Identify which cell holds the provided text, then report its (X, Y) central coordinate. 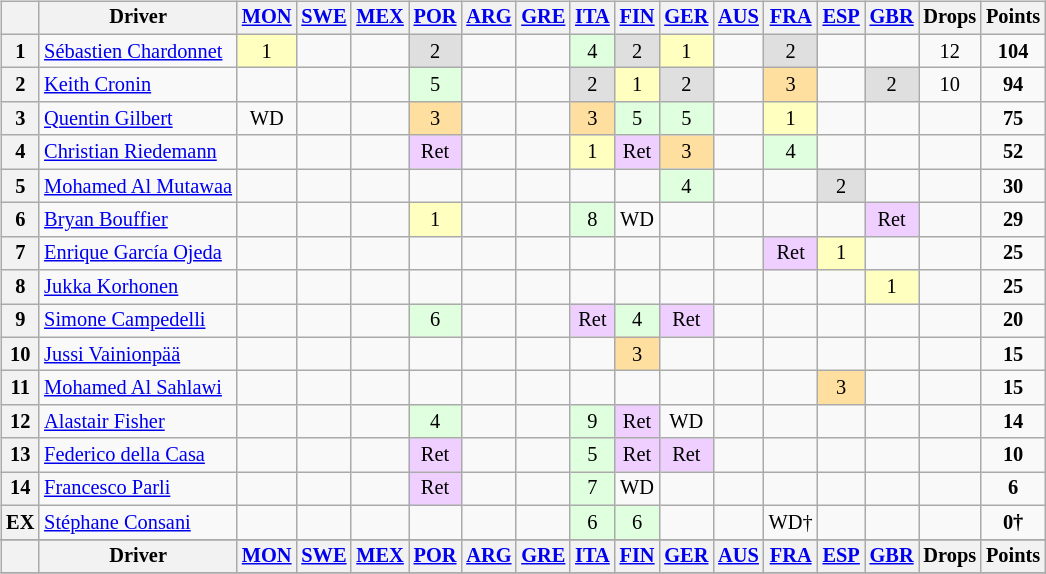
EX (20, 522)
Mohamed Al Sahlawi (138, 388)
Jussi Vainionpää (138, 354)
Alastair Fisher (138, 422)
Mohamed Al Mutawaa (138, 186)
30 (1013, 186)
Bryan Bouffier (138, 220)
29 (1013, 220)
Christian Riedemann (138, 152)
Keith Cronin (138, 85)
75 (1013, 119)
Federico della Casa (138, 455)
52 (1013, 152)
11 (20, 388)
Enrique García Ojeda (138, 253)
Simone Campedelli (138, 321)
Francesco Parli (138, 489)
Quentin Gilbert (138, 119)
20 (1013, 321)
Sébastien Chardonnet (138, 51)
13 (20, 455)
94 (1013, 85)
0† (1013, 522)
104 (1013, 51)
Stéphane Consani (138, 522)
Jukka Korhonen (138, 287)
WD† (791, 522)
